From the cell containing the given text, extract its center point as [x, y] coordinate. 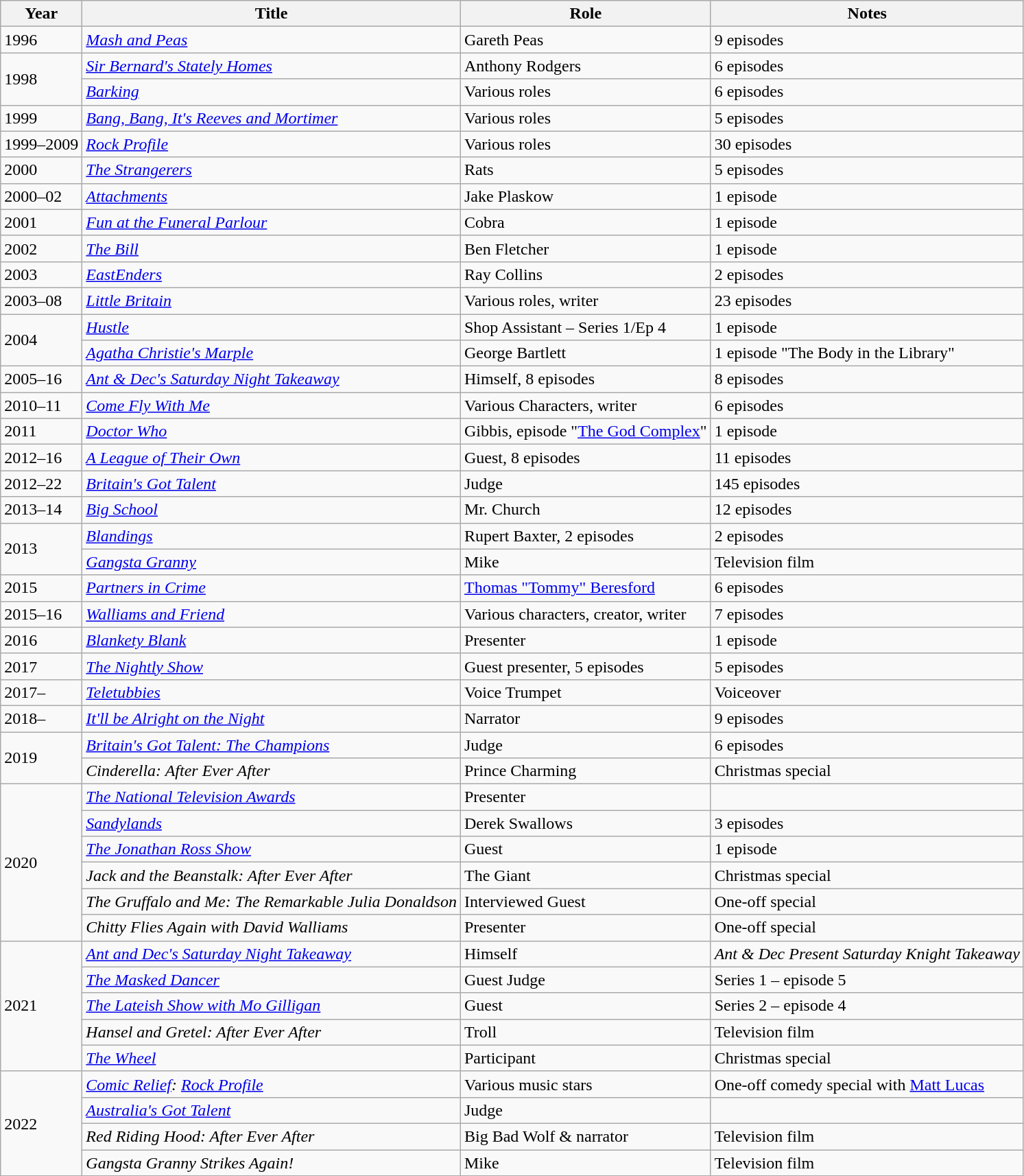
Various characters, creator, writer [586, 614]
Cinderella: After Ever After [272, 771]
Himself, 8 episodes [586, 379]
Red Riding Hood: After Ever After [272, 1136]
Series 2 – episode 4 [867, 1006]
Mr. Church [586, 510]
2000–02 [41, 196]
2012–22 [41, 484]
Ant & Dec Present Saturday Knight Takeaway [867, 954]
2018– [41, 718]
145 episodes [867, 484]
Bang, Bang, It's Reeves and Mortimer [272, 118]
Role [586, 14]
Derek Swallows [586, 823]
2015 [41, 588]
Agatha Christie's Marple [272, 353]
2013–14 [41, 510]
2004 [41, 340]
2013 [41, 549]
Various music stars [586, 1084]
Ant and Dec's Saturday Night Takeaway [272, 954]
Big School [272, 510]
Little Britain [272, 301]
Doctor Who [272, 432]
A League of Their Own [272, 458]
11 episodes [867, 458]
2019 [41, 757]
Various Characters, writer [586, 405]
Attachments [272, 196]
Various roles, writer [586, 301]
Comic Relief: Rock Profile [272, 1084]
Teletubbies [272, 692]
Rock Profile [272, 144]
23 episodes [867, 301]
Partners in Crime [272, 588]
Notes [867, 14]
2003–08 [41, 301]
8 episodes [867, 379]
Sir Bernard's Stately Homes [272, 66]
Guest, 8 episodes [586, 458]
Jake Plaskow [586, 196]
Hansel and Gretel: After Ever After [272, 1032]
Australia's Got Talent [272, 1110]
Cobra [586, 222]
The Lateish Show with Mo Gilligan [272, 1006]
Voice Trumpet [586, 692]
Narrator [586, 718]
Come Fly With Me [272, 405]
One-off comedy special with Matt Lucas [867, 1084]
Gangsta Granny [272, 562]
2000 [41, 170]
2003 [41, 274]
1999–2009 [41, 144]
Guest presenter, 5 episodes [586, 666]
Ray Collins [586, 274]
1 episode "The Body in the Library" [867, 353]
Ant & Dec's Saturday Night Takeaway [272, 379]
1998 [41, 79]
2022 [41, 1123]
Gibbis, episode "The God Complex" [586, 432]
2016 [41, 640]
1996 [41, 40]
Participant [586, 1058]
2002 [41, 248]
Title [272, 14]
Chitty Flies Again with David Walliams [272, 928]
Thomas "Tommy" Beresford [586, 588]
Blandings [272, 536]
Ben Fletcher [586, 248]
Mash and Peas [272, 40]
Voiceover [867, 692]
2001 [41, 222]
The Giant [586, 875]
Troll [586, 1032]
It'll be Alright on the Night [272, 718]
Big Bad Wolf & narrator [586, 1136]
2020 [41, 862]
Britain's Got Talent: The Champions [272, 744]
Interviewed Guest [586, 902]
Anthony Rodgers [586, 66]
2017– [41, 692]
2012–16 [41, 458]
Rats [586, 170]
Gangsta Granny Strikes Again! [272, 1163]
2017 [41, 666]
The Wheel [272, 1058]
Fun at the Funeral Parlour [272, 222]
The Gruffalo and Me: The Remarkable Julia Donaldson [272, 902]
Series 1 – episode 5 [867, 980]
Blankety Blank [272, 640]
Barking [272, 92]
2011 [41, 432]
3 episodes [867, 823]
Hustle [272, 327]
30 episodes [867, 144]
2010–11 [41, 405]
Himself [586, 954]
2021 [41, 1006]
2005–16 [41, 379]
The Jonathan Ross Show [272, 849]
Prince Charming [586, 771]
The Masked Dancer [272, 980]
The Nightly Show [272, 666]
The Strangerers [272, 170]
EastEnders [272, 274]
Year [41, 14]
7 episodes [867, 614]
Guest Judge [586, 980]
Jack and the Beanstalk: After Ever After [272, 875]
1999 [41, 118]
Britain's Got Talent [272, 484]
Shop Assistant – Series 1/Ep 4 [586, 327]
Rupert Baxter, 2 episodes [586, 536]
Gareth Peas [586, 40]
12 episodes [867, 510]
George Bartlett [586, 353]
Walliams and Friend [272, 614]
Sandylands [272, 823]
2015–16 [41, 614]
The National Television Awards [272, 797]
The Bill [272, 248]
